Detect which cell encompasses the target text, then output its (x, y) center coordinate. 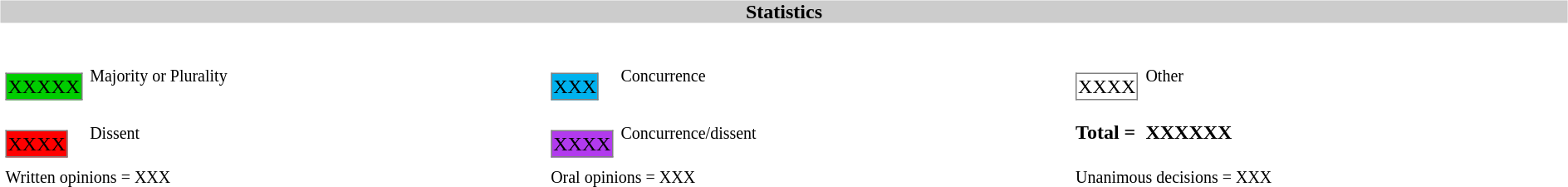
Total = (1106, 132)
Majority or Plurality (316, 76)
Concurrence (844, 76)
Other (1354, 76)
Concurrence/dissent (844, 132)
Dissent (316, 132)
XXXXXX (1354, 132)
Statistics (784, 12)
